Determine the [x, y] coordinate at the center of the cell enclosing the given text.  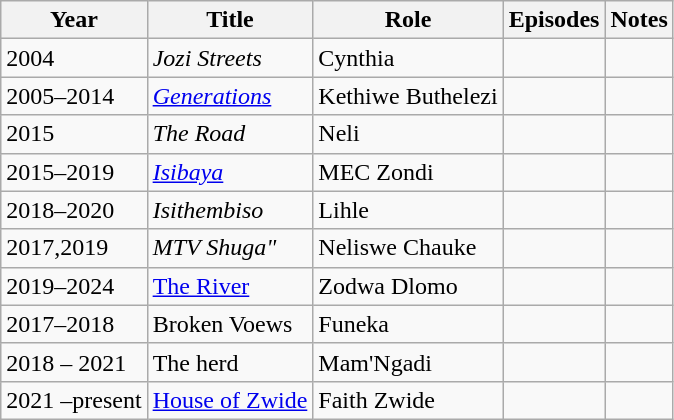
2021 –present [74, 400]
2019–2024 [74, 286]
Isibaya [230, 172]
2005–2014 [74, 96]
House of Zwide [230, 400]
The herd [230, 362]
Role [408, 20]
Funeka [408, 324]
2018 – 2021 [74, 362]
MTV Shuga" [230, 248]
2018–2020 [74, 210]
Notes [639, 20]
Episodes [554, 20]
Title [230, 20]
Neli [408, 134]
The River [230, 286]
Kethiwe Buthelezi [408, 96]
Lihle [408, 210]
2015–2019 [74, 172]
Generations [230, 96]
2004 [74, 58]
Isithembiso [230, 210]
Faith Zwide [408, 400]
2017,2019 [74, 248]
Zodwa Dlomo [408, 286]
2015 [74, 134]
The Road [230, 134]
MEC Zondi [408, 172]
Broken Voews [230, 324]
Cynthia [408, 58]
Mam'Ngadi [408, 362]
Jozi Streets [230, 58]
2017–2018 [74, 324]
Neliswe Chauke [408, 248]
Year [74, 20]
